From the cell containing the given text, extract its center point as [X, Y] coordinate. 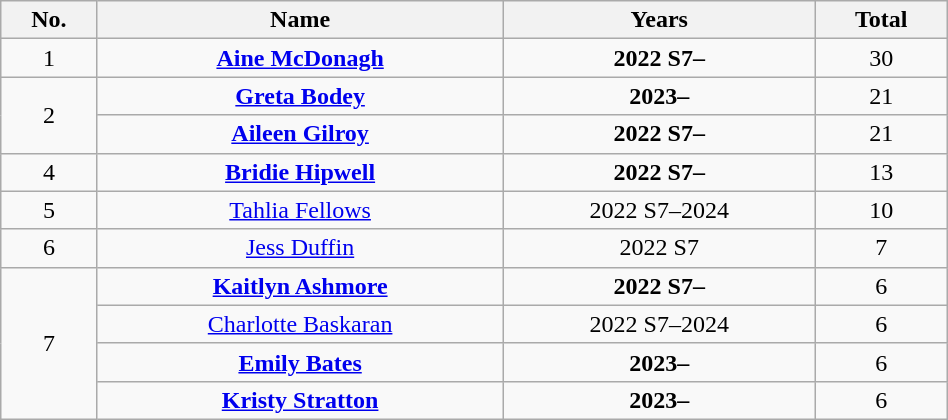
No. [49, 20]
Greta Bodey [300, 96]
10 [881, 210]
5 [49, 210]
Kaitlyn Ashmore [300, 286]
Aine McDonagh [300, 58]
Aileen Gilroy [300, 134]
Tahlia Fellows [300, 210]
Years [659, 20]
2022 S7 [659, 248]
13 [881, 172]
Jess Duffin [300, 248]
Kristy Stratton [300, 400]
2 [49, 115]
Name [300, 20]
Total [881, 20]
30 [881, 58]
4 [49, 172]
Charlotte Baskaran [300, 324]
Emily Bates [300, 362]
Bridie Hipwell [300, 172]
1 [49, 58]
